Determine the [x, y] coordinate at the center of the cell enclosing the given text.  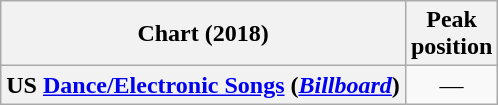
Peakposition [451, 34]
US Dance/Electronic Songs (Billboard) [204, 85]
— [451, 85]
Chart (2018) [204, 34]
